Determine the (x, y) coordinate at the center of the cell enclosing the given text.  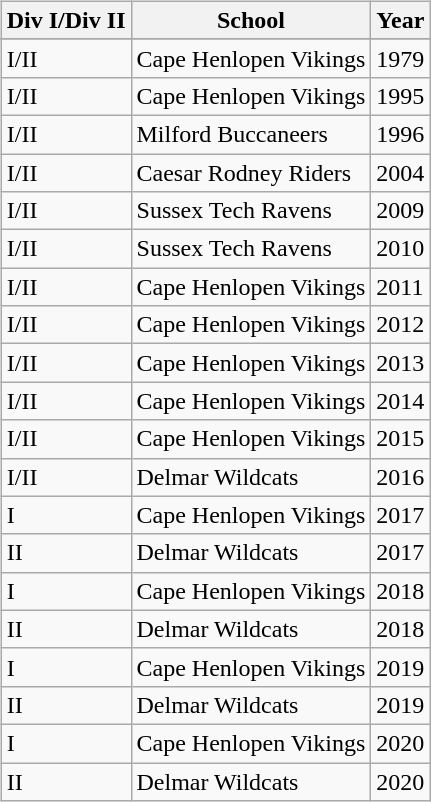
Div I/Div II (66, 20)
2013 (400, 363)
2014 (400, 401)
Milford Buccaneers (251, 134)
2010 (400, 249)
Year (400, 20)
1979 (400, 58)
Caesar Rodney Riders (251, 173)
2011 (400, 287)
1996 (400, 134)
2004 (400, 173)
School (251, 20)
2015 (400, 439)
2016 (400, 477)
2012 (400, 325)
1995 (400, 96)
2009 (400, 211)
